Provide the (x, y) coordinate of the cell's center where the given text is located.  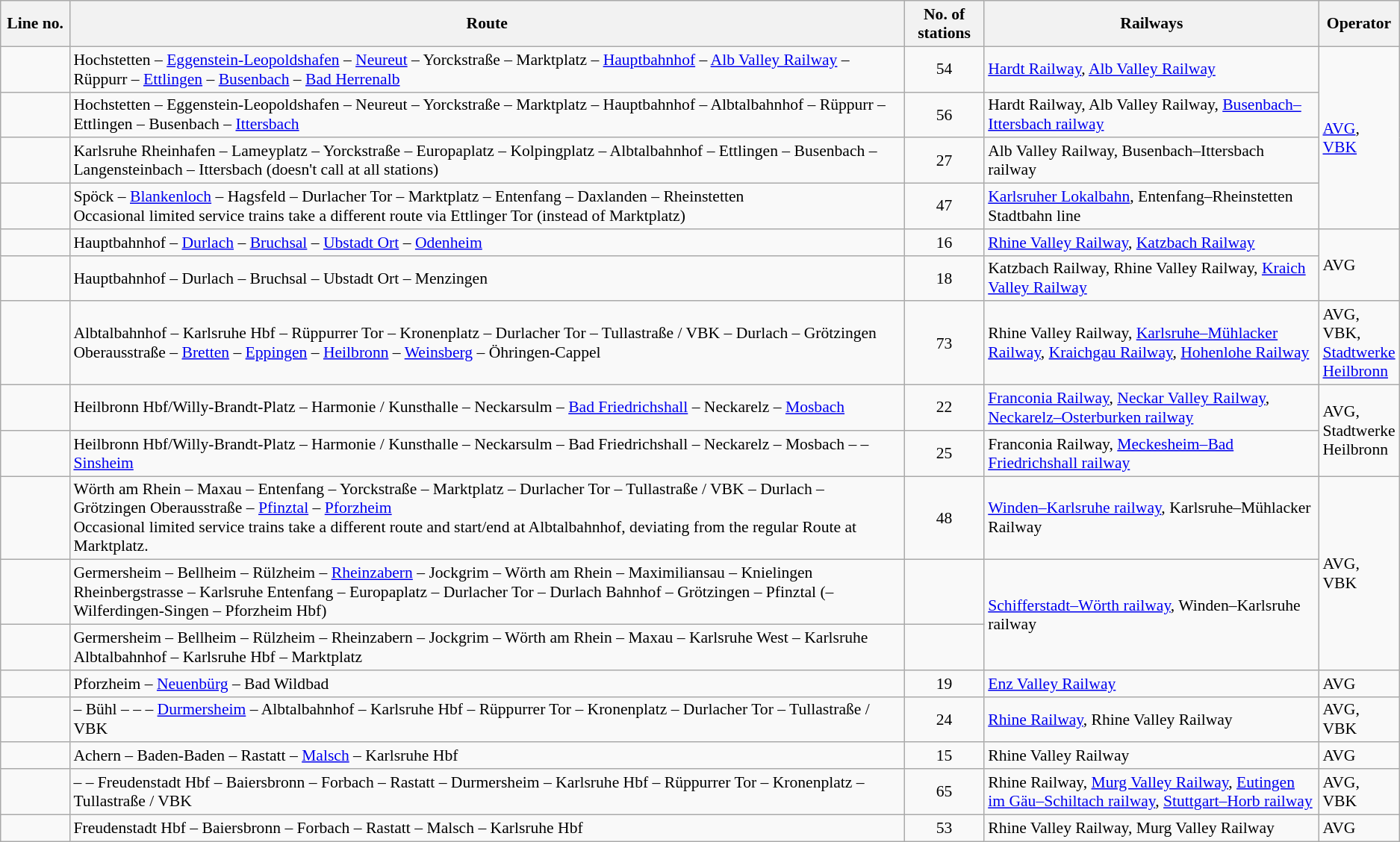
Winden–Karlsruhe railway, Karlsruhe–Mühlacker Railway (1151, 518)
Line no. (36, 24)
24 (944, 720)
Rhine Valley Railway (1151, 756)
15 (944, 756)
19 (944, 684)
No. of stations (944, 24)
Hardt Railway, Alb Valley Railway (1151, 69)
47 (944, 206)
Achern – Baden-Baden – Rastatt – Malsch – Karlsruhe Hbf (487, 756)
Karlsruher Lokalbahn, Entenfang–Rheinstetten Stadtbahn line (1151, 206)
AVG, Stadtwerke Heilbronn (1359, 431)
Katzbach Railway, Rhine Valley Railway, Kraich Valley Railway (1151, 278)
Franconia Railway, Neckar Valley Railway, Neckarelz–Osterburken railway (1151, 408)
Schifferstadt–Wörth railway, Winden–Karlsruhe railway (1151, 615)
Franconia Railway, Meckesheim–Bad Friedrichshall railway (1151, 454)
Pforzheim – Neuenbürg – Bad Wildbad (487, 684)
16 (944, 243)
Heilbronn Hbf/Willy-Brandt-Platz – Harmonie / Kunsthalle – Neckarsulm – Bad Friedrichshall – Neckarelz – Mosbach – – Sinsheim (487, 454)
AVG, VBK, Stadtwerke Heilbronn (1359, 343)
Hauptbahnhof – Durlach – Bruchsal – Ubstadt Ort – Odenheim (487, 243)
22 (944, 408)
48 (944, 518)
Route (487, 24)
Rhine Valley Railway, Murg Valley Railway (1151, 828)
Freudenstadt Hbf – Baiersbronn – Forbach – Rastatt – Malsch – Karlsruhe Hbf (487, 828)
Heilbronn Hbf/Willy-Brandt-Platz – Harmonie / Kunsthalle – Neckarsulm – Bad Friedrichshall – Neckarelz – Mosbach (487, 408)
Hauptbahnhof – Durlach – Bruchsal – Ubstadt Ort – Menzingen (487, 278)
Rhine Railway, Rhine Valley Railway (1151, 720)
18 (944, 278)
Rhine Railway, Murg Valley Railway, Eutingen im Gäu–Schiltach railway, Stuttgart–Horb railway (1151, 791)
Rhine Valley Railway, Karlsruhe–Mühlacker Railway, Kraichgau Railway, Hohenlohe Railway (1151, 343)
– Bühl – – – Durmersheim – Albtalbahnhof – Karlsruhe Hbf – Rüppurrer Tor – Kronenplatz – Durlacher Tor – Tullastraße / VBK (487, 720)
Rhine Valley Railway, Katzbach Railway (1151, 243)
56 (944, 115)
Hardt Railway, Alb Valley Railway, Busenbach–Ittersbach railway (1151, 115)
54 (944, 69)
25 (944, 454)
65 (944, 791)
27 (944, 161)
Operator (1359, 24)
Railways (1151, 24)
– – Freudenstadt Hbf – Baiersbronn – Forbach – Rastatt – Durmersheim – Karlsruhe Hbf – Rüppurrer Tor – Kronenplatz – Tullastraße / VBK (487, 791)
Alb Valley Railway, Busenbach–Ittersbach railway (1151, 161)
53 (944, 828)
Enz Valley Railway (1151, 684)
73 (944, 343)
